Return the (x, y) coordinate for the center point of the cell that contains the specified text.  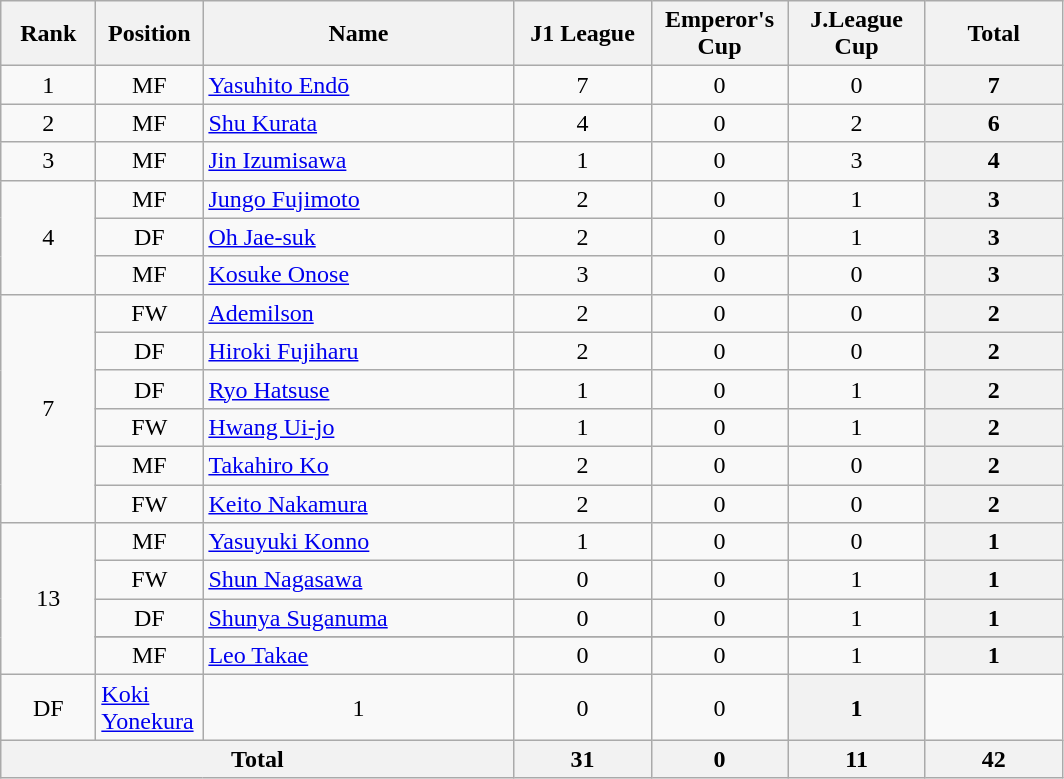
Ryo Hatsuse (358, 389)
Shu Kurata (358, 123)
J1 League (582, 34)
Ademilson (358, 313)
Oh Jae-suk (358, 237)
Takahiro Ko (358, 465)
Keito Nakamura (358, 503)
Shun Nagasawa (358, 580)
42 (994, 759)
Leo Takae (358, 656)
Emperor's Cup (720, 34)
Yasuyuki Konno (358, 542)
Position (150, 34)
Shunya Suganuma (358, 618)
Name (358, 34)
Yasuhito Endō (358, 85)
Koki Yonekura (150, 708)
Jin Izumisawa (358, 161)
11 (856, 759)
Jungo Fujimoto (358, 199)
31 (582, 759)
Hwang Ui-jo (358, 427)
Rank (48, 34)
Hiroki Fujiharu (358, 351)
6 (994, 123)
J.League Cup (856, 34)
13 (48, 599)
Kosuke Onose (358, 275)
